Provide the (x, y) coordinate of the cell's center where the given text is located.  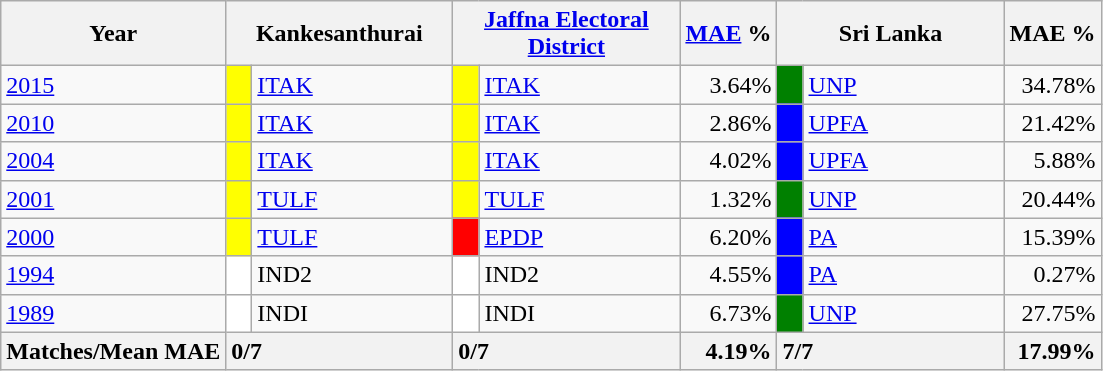
2.86% (728, 123)
4.19% (728, 351)
4.55% (728, 275)
Sri Lanka (890, 34)
2010 (114, 123)
21.42% (1052, 123)
2015 (114, 85)
6.20% (728, 237)
15.39% (1052, 237)
Matches/Mean MAE (114, 351)
4.02% (728, 161)
27.75% (1052, 313)
2004 (114, 161)
2001 (114, 199)
Year (114, 34)
6.73% (728, 313)
1.32% (728, 199)
0.27% (1052, 275)
5.88% (1052, 161)
EPDP (580, 237)
Jaffna Electoral District (566, 34)
3.64% (728, 85)
1989 (114, 313)
7/7 (890, 351)
2000 (114, 237)
1994 (114, 275)
17.99% (1052, 351)
20.44% (1052, 199)
Kankesanthurai (340, 34)
34.78% (1052, 85)
